Determine the (X, Y) coordinate at the center of the cell enclosing the given text.  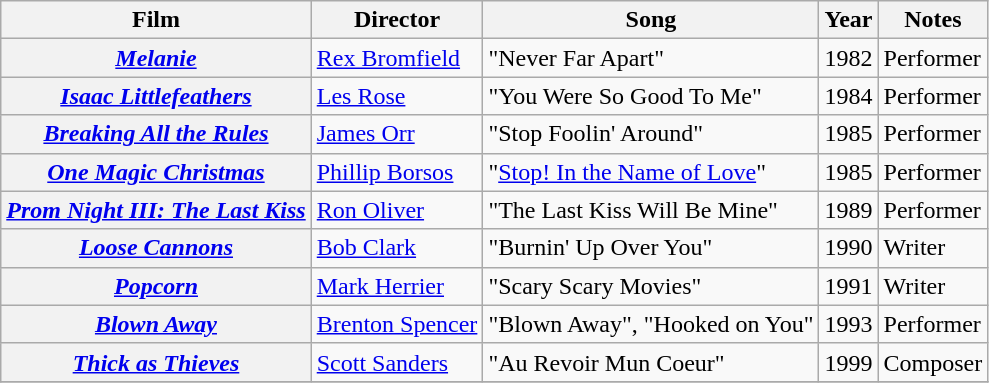
1991 (848, 286)
Rex Bromfield (397, 58)
Year (848, 20)
"Scary Scary Movies" (651, 286)
Director (397, 20)
Mark Herrier (397, 286)
"The Last Kiss Will Be Mine" (651, 210)
"Stop! In the Name of Love" (651, 172)
Loose Cannons (156, 248)
Popcorn (156, 286)
1993 (848, 324)
Breaking All the Rules (156, 134)
James Orr (397, 134)
Phillip Borsos (397, 172)
"Never Far Apart" (651, 58)
1990 (848, 248)
"Au Revoir Mun Coeur" (651, 362)
One Magic Christmas (156, 172)
Ron Oliver (397, 210)
Melanie (156, 58)
Scott Sanders (397, 362)
1999 (848, 362)
Prom Night III: The Last Kiss (156, 210)
Song (651, 20)
1984 (848, 96)
Film (156, 20)
"Burnin' Up Over You" (651, 248)
Les Rose (397, 96)
Composer (933, 362)
Brenton Spencer (397, 324)
Blown Away (156, 324)
1982 (848, 58)
"Blown Away", "Hooked on You" (651, 324)
"You Were So Good To Me" (651, 96)
Bob Clark (397, 248)
1989 (848, 210)
Thick as Thieves (156, 362)
Notes (933, 20)
"Stop Foolin' Around" (651, 134)
Isaac Littlefeathers (156, 96)
